Identify which cell holds the provided text, then report its [x, y] central coordinate. 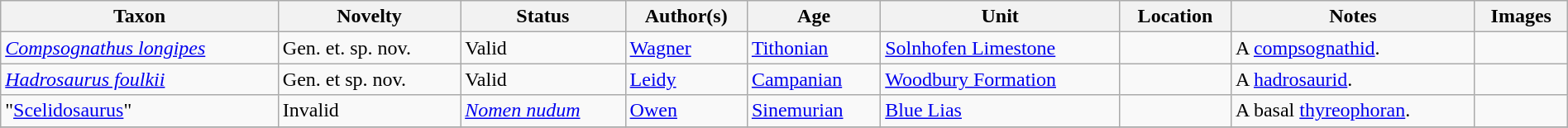
Woodbury Formation [1001, 79]
Author(s) [686, 17]
Status [543, 17]
"Scelidosaurus" [140, 111]
Notes [1353, 17]
Age [814, 17]
Taxon [140, 17]
Gen. et sp. nov. [369, 79]
Unit [1001, 17]
Sinemurian [814, 111]
Images [1521, 17]
A hadrosaurid. [1353, 79]
Owen [686, 111]
Invalid [369, 111]
Tithonian [814, 48]
Blue Lias [1001, 111]
Location [1176, 17]
Leidy [686, 79]
Novelty [369, 17]
Nomen nudum [543, 111]
Hadrosaurus foulkii [140, 79]
Wagner [686, 48]
A basal thyreophoran. [1353, 111]
Solnhofen Limestone [1001, 48]
A compsognathid. [1353, 48]
Compsognathus longipes [140, 48]
Gen. et. sp. nov. [369, 48]
Campanian [814, 79]
